From the cell containing the given text, extract its center point as (X, Y) coordinate. 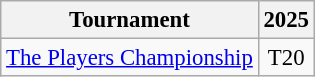
2025 (286, 20)
T20 (286, 58)
Tournament (130, 20)
The Players Championship (130, 58)
